Extract the (x, y) coordinate from the center of the cell holding the provided text.  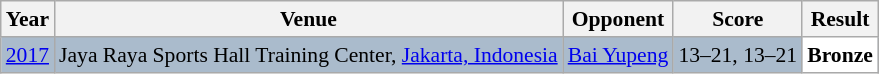
Year (28, 19)
2017 (28, 55)
13–21, 13–21 (738, 55)
Venue (308, 19)
Jaya Raya Sports Hall Training Center, Jakarta, Indonesia (308, 55)
Result (840, 19)
Score (738, 19)
Opponent (618, 19)
Bai Yupeng (618, 55)
Bronze (840, 55)
